Determine the [x, y] coordinate at the center of the cell enclosing the given text.  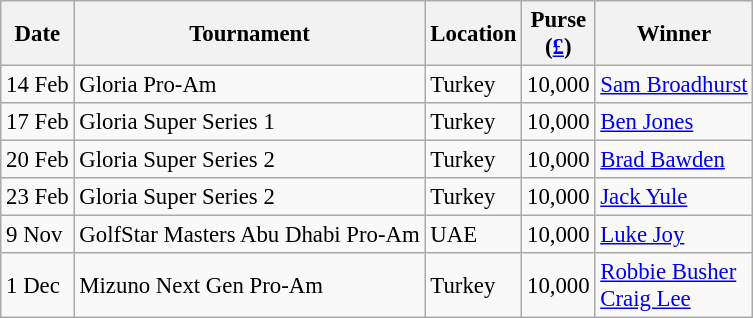
Luke Joy [674, 235]
Location [474, 34]
Brad Bawden [674, 160]
23 Feb [38, 197]
Tournament [250, 34]
GolfStar Masters Abu Dhabi Pro-Am [250, 235]
Gloria Super Series 1 [250, 122]
Winner [674, 34]
UAE [474, 235]
Gloria Pro-Am [250, 85]
Purse(£) [558, 34]
Jack Yule [674, 197]
17 Feb [38, 122]
Sam Broadhurst [674, 85]
14 Feb [38, 85]
Ben Jones [674, 122]
9 Nov [38, 235]
Date [38, 34]
20 Feb [38, 160]
